Scan for the cell matching the given text and deliver its (X, Y) coordinate at center. 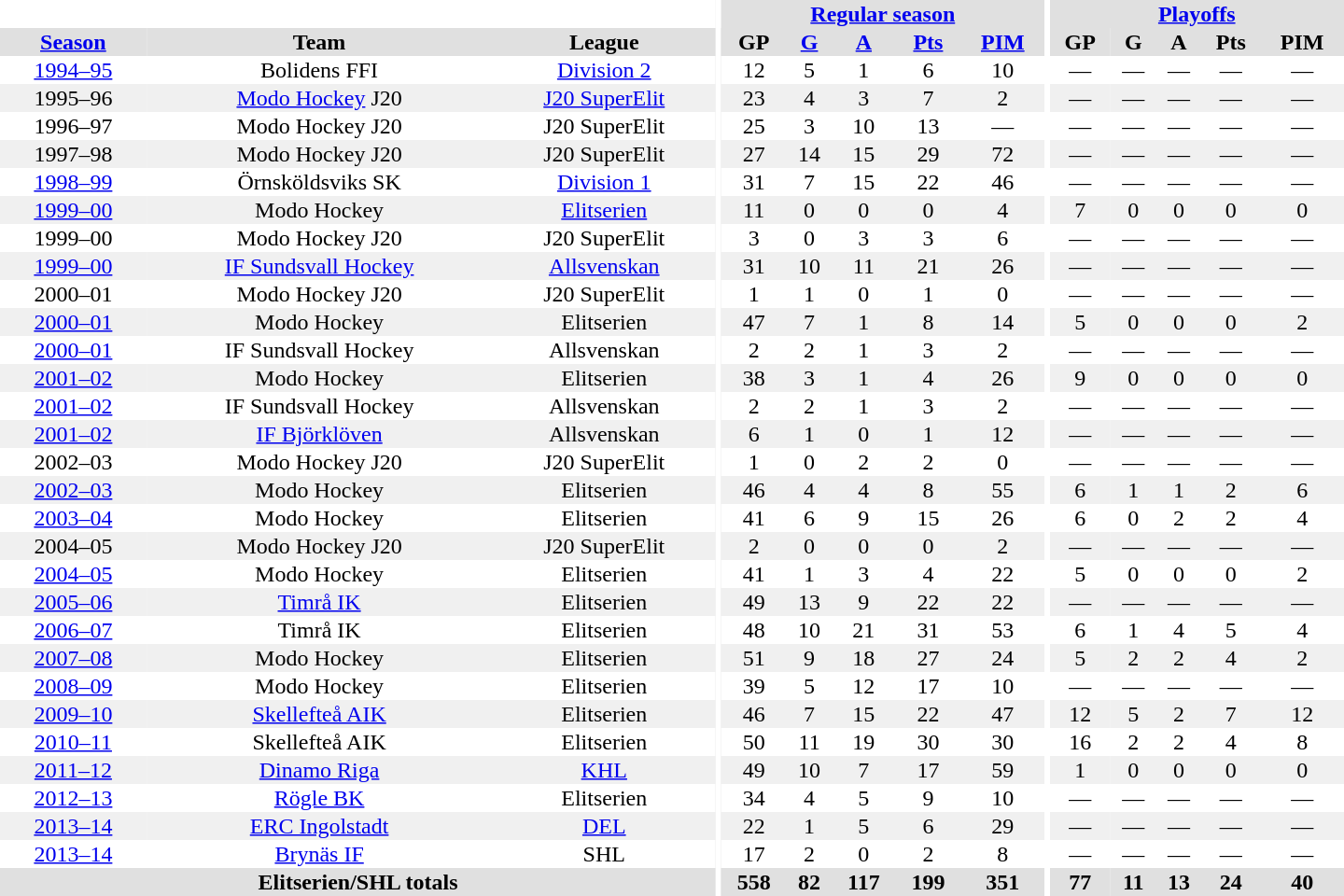
Dinamo Riga (319, 770)
League (604, 42)
38 (753, 378)
82 (810, 882)
Team (319, 42)
16 (1079, 742)
34 (753, 798)
1994–95 (73, 70)
2003–04 (73, 518)
39 (753, 686)
351 (1002, 882)
Playoffs (1197, 14)
Season (73, 42)
DEL (604, 826)
117 (863, 882)
2007–08 (73, 658)
1997–98 (73, 154)
Bolidens FFI (319, 70)
2005–06 (73, 602)
2009–10 (73, 714)
ERC Ingolstadt (319, 826)
199 (928, 882)
1996–97 (73, 126)
2011–12 (73, 770)
48 (753, 630)
25 (753, 126)
40 (1302, 882)
1998–99 (73, 182)
IF Björklöven (319, 434)
Örnsköldsviks SK (319, 182)
KHL (604, 770)
Rögle BK (319, 798)
72 (1002, 154)
2012–13 (73, 798)
23 (753, 98)
Division 1 (604, 182)
SHL (604, 854)
2010–11 (73, 742)
Division 2 (604, 70)
1995–96 (73, 98)
51 (753, 658)
Brynäs IF (319, 854)
Elitserien/SHL totals (358, 882)
59 (1002, 770)
77 (1079, 882)
18 (863, 658)
558 (753, 882)
19 (863, 742)
Regular season (883, 14)
53 (1002, 630)
55 (1002, 490)
50 (753, 742)
2006–07 (73, 630)
2008–09 (73, 686)
